Detect which cell encompasses the target text, then output its (X, Y) center coordinate. 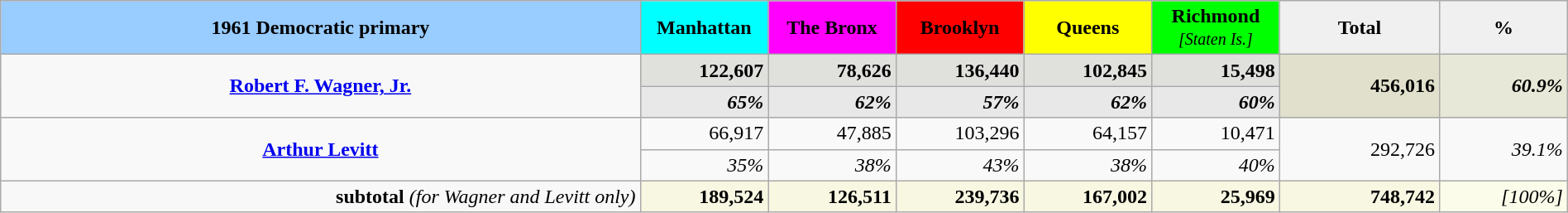
35% (705, 165)
136,440 (959, 70)
1961 Democratic primary (321, 28)
10,471 (1216, 133)
40% (1216, 165)
The Bronx (832, 28)
Robert F. Wagner, Jr. (321, 86)
65% (705, 102)
126,511 (832, 196)
Brooklyn (959, 28)
43% (959, 165)
Queens (1088, 28)
78,626 (832, 70)
39.1% (1503, 149)
Manhattan (705, 28)
122,607 (705, 70)
25,969 (1216, 196)
239,736 (959, 196)
[100%] (1503, 196)
103,296 (959, 133)
Arthur Levitt (321, 149)
167,002 (1088, 196)
456,016 (1360, 86)
189,524 (705, 196)
% (1503, 28)
57% (959, 102)
60.9% (1503, 86)
Total (1360, 28)
60% (1216, 102)
102,845 (1088, 70)
Richmond [Staten Is.] (1216, 28)
66,917 (705, 133)
15,498 (1216, 70)
47,885 (832, 133)
748,742 (1360, 196)
subtotal (for Wagner and Levitt only) (321, 196)
64,157 (1088, 133)
292,726 (1360, 149)
